Provide the (X, Y) coordinate of the cell's center where the given text is located.  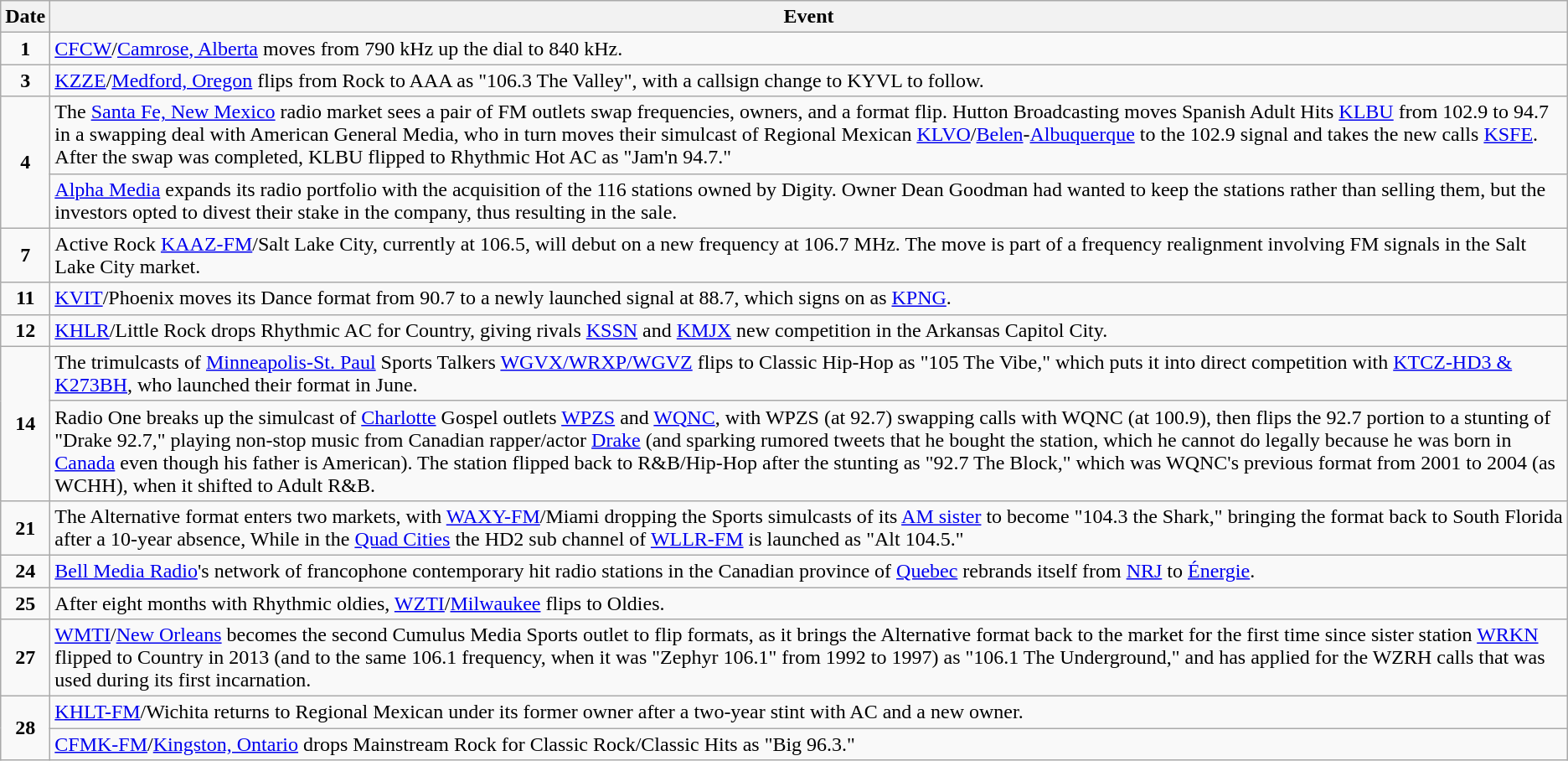
4 (25, 163)
KZZE/Medford, Oregon flips from Rock to AAA as "106.3 The Valley", with a callsign change to KYVL to follow. (809, 80)
Date (25, 17)
21 (25, 528)
KHLT-FM/Wichita returns to Regional Mexican under its former owner after a two-year stint with AC and a new owner. (809, 712)
CFMK-FM/Kingston, Ontario drops Mainstream Rock for Classic Rock/Classic Hits as "Big 96.3." (809, 744)
KVIT/Phoenix moves its Dance format from 90.7 to a newly launched signal at 88.7, which signs on as KPNG. (809, 298)
7 (25, 255)
12 (25, 330)
11 (25, 298)
Bell Media Radio's network of francophone contemporary hit radio stations in the Canadian province of Quebec rebrands itself from NRJ to Énergie. (809, 571)
24 (25, 571)
Event (809, 17)
25 (25, 603)
1 (25, 49)
CFCW/Camrose, Alberta moves from 790 kHz up the dial to 840 kHz. (809, 49)
27 (25, 658)
28 (25, 728)
After eight months with Rhythmic oldies, WZTI/Milwaukee flips to Oldies. (809, 603)
KHLR/Little Rock drops Rhythmic AC for Country, giving rivals KSSN and KMJX new competition in the Arkansas Capitol City. (809, 330)
3 (25, 80)
14 (25, 423)
